Pinpoint the cell where the given text exists, returning its (x, y) midpoint coordinate. 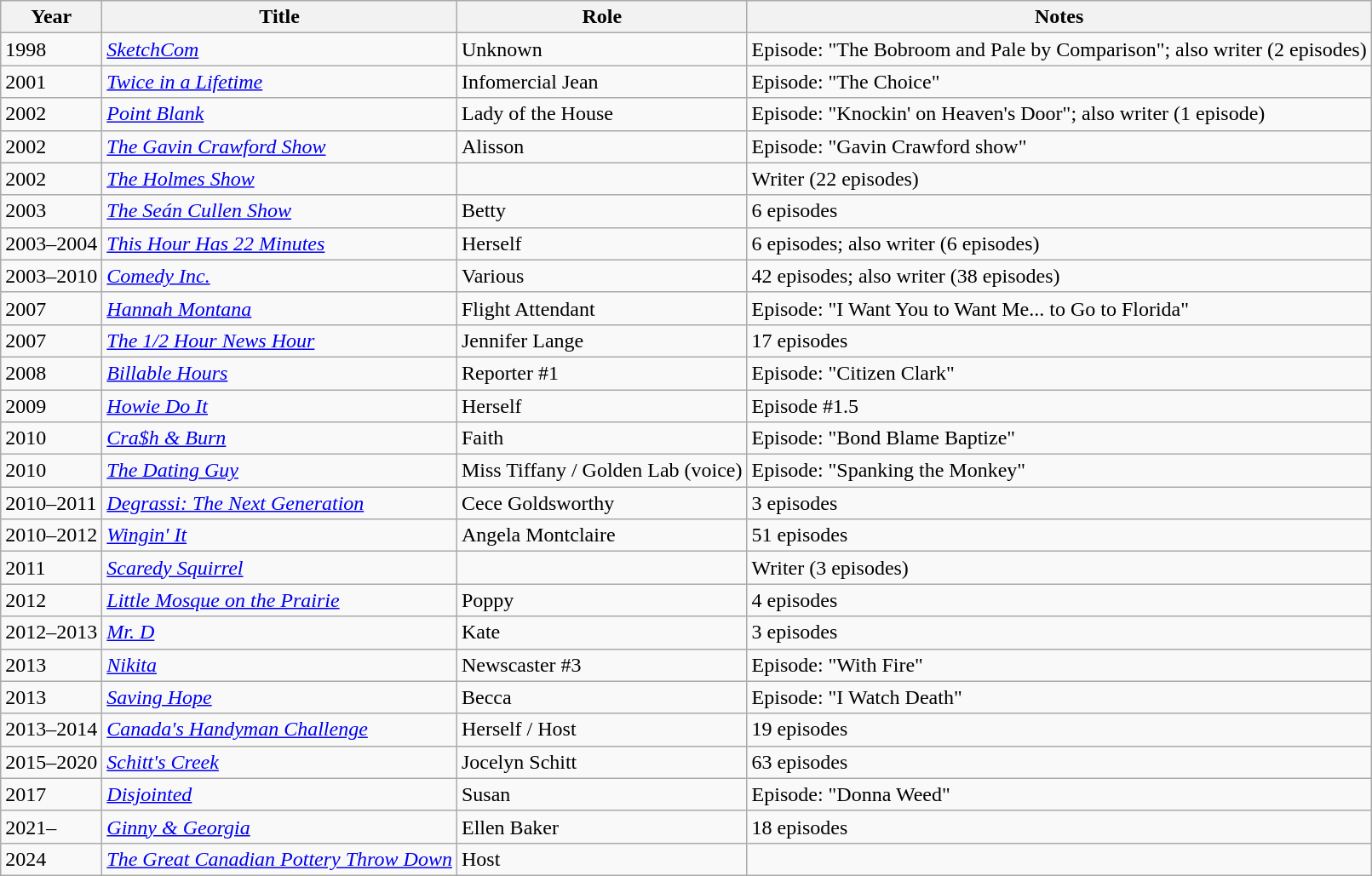
Various (601, 276)
Comedy Inc. (279, 276)
Writer (22 episodes) (1059, 179)
The Seán Cullen Show (279, 211)
Episode #1.5 (1059, 406)
Betty (601, 211)
Episode: "Spanking the Monkey" (1059, 471)
Lady of the House (601, 114)
2008 (51, 373)
2011 (51, 568)
Episode: "The Bobroom and Pale by Comparison"; also writer (2 episodes) (1059, 49)
2001 (51, 82)
2013–2014 (51, 730)
2017 (51, 794)
2003–2004 (51, 243)
2015–2020 (51, 762)
The 1/2 Hour News Hour (279, 341)
Billable Hours (279, 373)
Cra$h & Burn (279, 438)
2012–2013 (51, 633)
Flight Attendant (601, 308)
6 episodes; also writer (6 episodes) (1059, 243)
Episode: "Gavin Crawford show" (1059, 146)
Wingin' It (279, 535)
SketchCom (279, 49)
Year (51, 17)
Howie Do It (279, 406)
Mr. D (279, 633)
Episode: "Citizen Clark" (1059, 373)
Writer (3 episodes) (1059, 568)
6 episodes (1059, 211)
Episode: "With Fire" (1059, 665)
Host (601, 859)
Kate (601, 633)
2003 (51, 211)
Newscaster #3 (601, 665)
Infomercial Jean (601, 82)
Angela Montclaire (601, 535)
Twice in a Lifetime (279, 82)
Hannah Montana (279, 308)
2010–2011 (51, 503)
51 episodes (1059, 535)
Episode: "Donna Weed" (1059, 794)
2012 (51, 600)
The Gavin Crawford Show (279, 146)
Reporter #1 (601, 373)
Saving Hope (279, 697)
Degrassi: The Next Generation (279, 503)
Jocelyn Schitt (601, 762)
Episode: "Bond Blame Baptize" (1059, 438)
63 episodes (1059, 762)
2024 (51, 859)
Episode: "The Choice" (1059, 82)
Role (601, 17)
18 episodes (1059, 827)
Poppy (601, 600)
Unknown (601, 49)
Alisson (601, 146)
The Holmes Show (279, 179)
Ginny & Georgia (279, 827)
Becca (601, 697)
Scaredy Squirrel (279, 568)
4 episodes (1059, 600)
Episode: "Knockin' on Heaven's Door"; also writer (1 episode) (1059, 114)
Miss Tiffany / Golden Lab (voice) (601, 471)
2010–2012 (51, 535)
19 episodes (1059, 730)
Notes (1059, 17)
42 episodes; also writer (38 episodes) (1059, 276)
Schitt's Creek (279, 762)
1998 (51, 49)
Title (279, 17)
Canada's Handyman Challenge (279, 730)
Faith (601, 438)
This Hour Has 22 Minutes (279, 243)
Susan (601, 794)
Episode: "I Watch Death" (1059, 697)
Point Blank (279, 114)
Jennifer Lange (601, 341)
Cece Goldsworthy (601, 503)
Little Mosque on the Prairie (279, 600)
Herself / Host (601, 730)
The Great Canadian Pottery Throw Down (279, 859)
Disjointed (279, 794)
Episode: "I Want You to Want Me... to Go to Florida" (1059, 308)
2021– (51, 827)
Nikita (279, 665)
2003–2010 (51, 276)
17 episodes (1059, 341)
2009 (51, 406)
The Dating Guy (279, 471)
Ellen Baker (601, 827)
